For the text-containing cell, return its midpoint in [x, y] coordinate format. 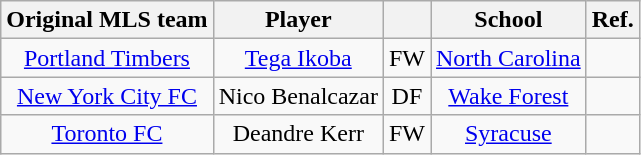
Player [298, 20]
Deandre Kerr [298, 134]
Wake Forest [508, 96]
New York City FC [107, 96]
Ref. [612, 20]
Syracuse [508, 134]
Portland Timbers [107, 58]
School [508, 20]
Tega Ikoba [298, 58]
DF [406, 96]
Nico Benalcazar [298, 96]
North Carolina [508, 58]
Original MLS team [107, 20]
Toronto FC [107, 134]
